Identify which cell holds the provided text, then report its [X, Y] central coordinate. 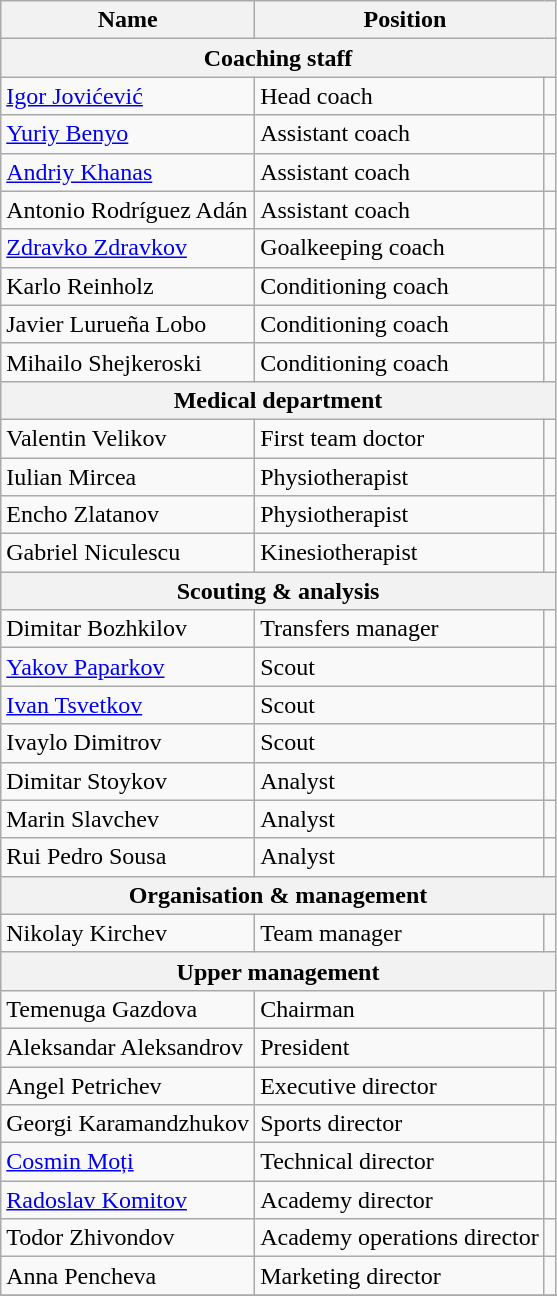
First team doctor [400, 438]
Anna Pencheva [128, 1276]
Medical department [278, 400]
Name [128, 20]
Dimitar Bozhkilov [128, 629]
Organisation & management [278, 895]
Andriy Khanas [128, 172]
Javier Lurueña Lobo [128, 324]
Scouting & analysis [278, 591]
Ivaylo Dimitrov [128, 743]
Kinesiotherapist [400, 553]
Encho Zlatanov [128, 515]
Iulian Mircea [128, 477]
Karlo Reinholz [128, 286]
Transfers manager [400, 629]
Temenuga Gazdova [128, 1009]
Nikolay Kirchev [128, 933]
Georgi Karamandzhukov [128, 1124]
Aleksandar Aleksandrov [128, 1047]
Gabriel Niculescu [128, 553]
Rui Pedro Sousa [128, 857]
Technical director [400, 1162]
Academy director [400, 1200]
Valentin Velikov [128, 438]
Executive director [400, 1085]
Position [406, 20]
Dimitar Stoykov [128, 781]
President [400, 1047]
Mihailo Shejkeroski [128, 362]
Head coach [400, 96]
Angel Petrichev [128, 1085]
Sports director [400, 1124]
Todor Zhivondov [128, 1238]
Marin Slavchev [128, 819]
Academy operations director [400, 1238]
Chairman [400, 1009]
Cosmin Moți [128, 1162]
Goalkeeping coach [400, 248]
Ivan Tsvetkov [128, 705]
Yuriy Benyo [128, 134]
Coaching staff [278, 58]
Igor Jovićević [128, 96]
Team manager [400, 933]
Zdravko Zdravkov [128, 248]
Upper management [278, 971]
Marketing director [400, 1276]
Antonio Rodríguez Adán [128, 210]
Yakov Paparkov [128, 667]
Radoslav Komitov [128, 1200]
